Extract the [x, y] coordinate from the center of the cell holding the provided text.  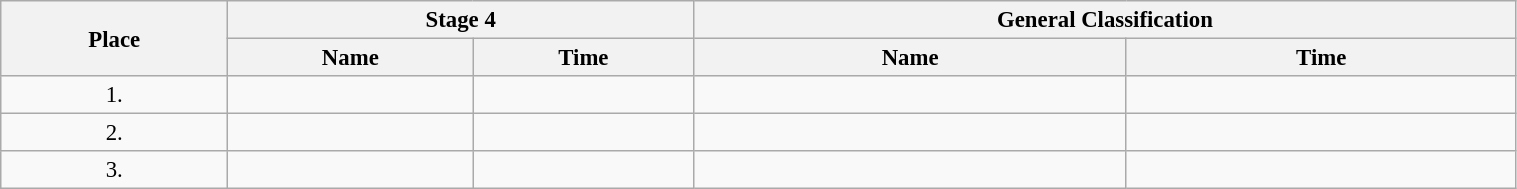
1. [114, 95]
Stage 4 [461, 20]
2. [114, 133]
Place [114, 38]
3. [114, 170]
General Classification [1105, 20]
